Scan for the cell matching the given text and deliver its (x, y) coordinate at center. 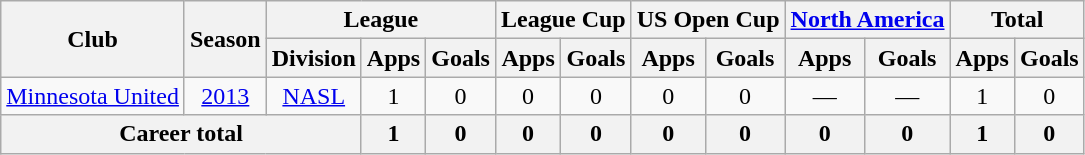
Minnesota United (93, 96)
Club (93, 39)
North America (868, 20)
2013 (225, 96)
NASL (314, 96)
League Cup (563, 20)
Career total (182, 134)
Division (314, 58)
Total (1017, 20)
Season (225, 39)
League (380, 20)
US Open Cup (708, 20)
